Determine the [X, Y] coordinate at the center of the cell enclosing the given text.  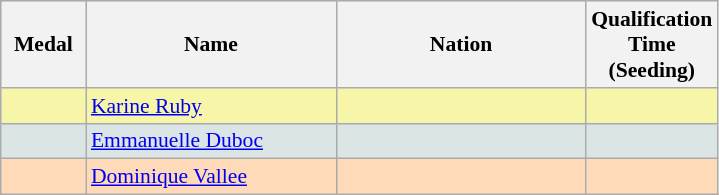
Qualification Time (Seeding) [652, 44]
Emmanuelle Duboc [211, 141]
Dominique Vallee [211, 177]
Karine Ruby [211, 106]
Medal [44, 44]
Name [211, 44]
Nation [461, 44]
